Output the (X, Y) coordinate of the center of the cell containing the given text.  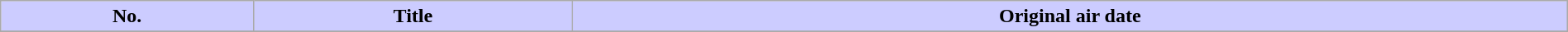
Title (413, 16)
Original air date (1070, 16)
No. (127, 16)
